Pinpoint the cell where the given text exists, returning its [X, Y] midpoint coordinate. 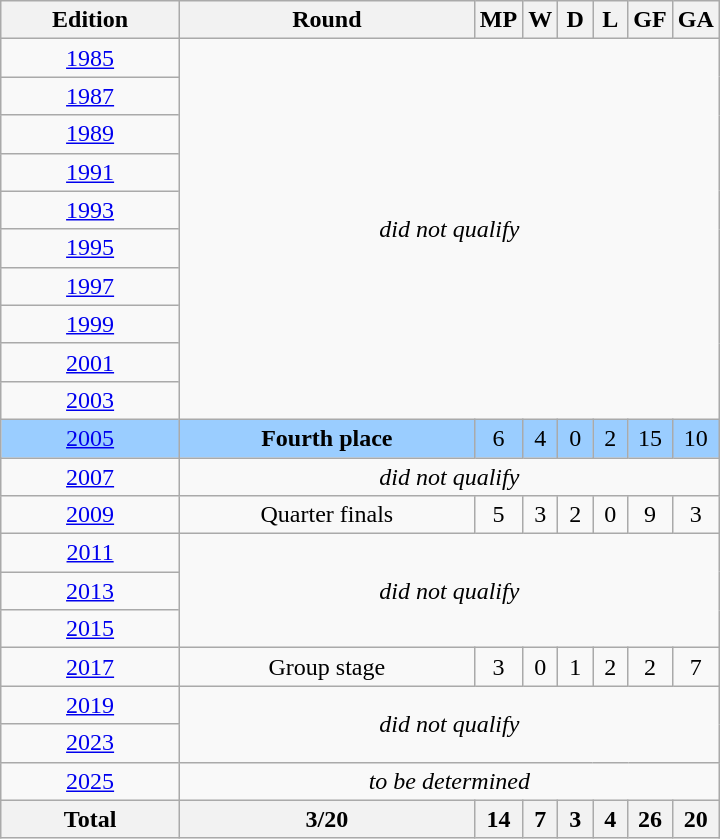
Group stage [326, 667]
14 [498, 819]
6 [498, 438]
10 [696, 438]
Edition [90, 20]
26 [650, 819]
1993 [90, 210]
2017 [90, 667]
Fourth place [326, 438]
2015 [90, 629]
Round [326, 20]
1989 [90, 134]
to be determined [449, 781]
1991 [90, 172]
20 [696, 819]
1999 [90, 324]
1 [576, 667]
2001 [90, 362]
Quarter finals [326, 515]
GF [650, 20]
2023 [90, 743]
2013 [90, 591]
15 [650, 438]
2019 [90, 705]
2011 [90, 553]
5 [498, 515]
2003 [90, 400]
L [610, 20]
1997 [90, 286]
Total [90, 819]
2009 [90, 515]
GA [696, 20]
1995 [90, 248]
9 [650, 515]
3/20 [326, 819]
W [540, 20]
1985 [90, 58]
D [576, 20]
2005 [90, 438]
2007 [90, 477]
2025 [90, 781]
1987 [90, 96]
MP [498, 20]
